Identify which cell holds the provided text, then report its [X, Y] central coordinate. 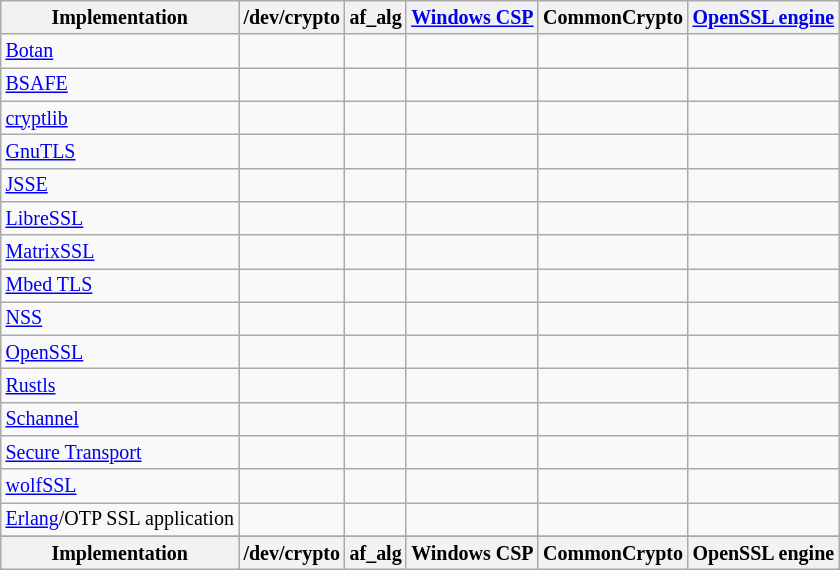
wolfSSL [120, 486]
JSSE [120, 184]
BSAFE [120, 84]
MatrixSSL [120, 252]
Rustls [120, 386]
Mbed TLS [120, 286]
Erlang/OTP SSL application [120, 520]
cryptlib [120, 118]
Secure Transport [120, 452]
Botan [120, 52]
OpenSSL [120, 352]
Schannel [120, 420]
LibreSSL [120, 218]
NSS [120, 318]
GnuTLS [120, 152]
